For the text-containing cell, return its midpoint in (x, y) coordinate format. 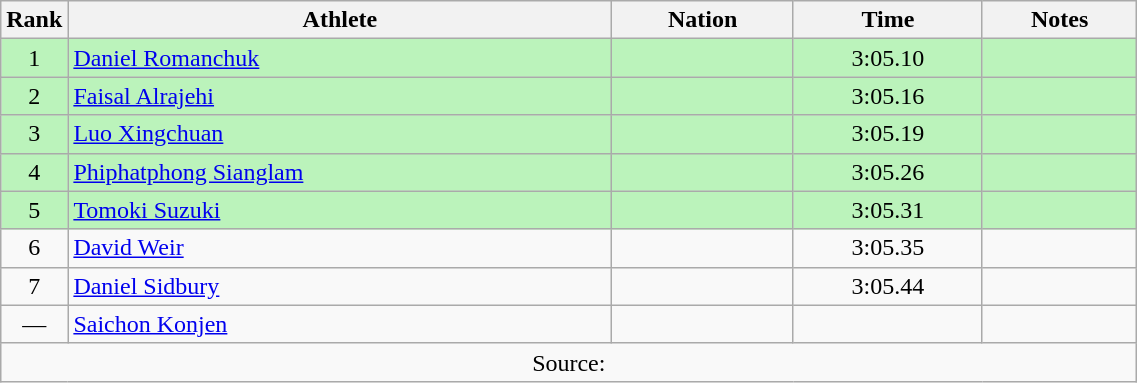
5 (34, 210)
3:05.44 (888, 286)
4 (34, 172)
3:05.26 (888, 172)
3:05.31 (888, 210)
Notes (1059, 20)
Daniel Romanchuk (340, 58)
Rank (34, 20)
Luo Xingchuan (340, 134)
Source: (569, 362)
7 (34, 286)
2 (34, 96)
6 (34, 248)
Faisal Alrajehi (340, 96)
3 (34, 134)
David Weir (340, 248)
Time (888, 20)
3:05.19 (888, 134)
Phiphatphong Sianglam (340, 172)
Daniel Sidbury (340, 286)
3:05.16 (888, 96)
Athlete (340, 20)
Tomoki Suzuki (340, 210)
Saichon Konjen (340, 324)
3:05.10 (888, 58)
— (34, 324)
3:05.35 (888, 248)
Nation (703, 20)
1 (34, 58)
